Capture the cell that displays the provided text and extract its [X, Y] central coordinate. 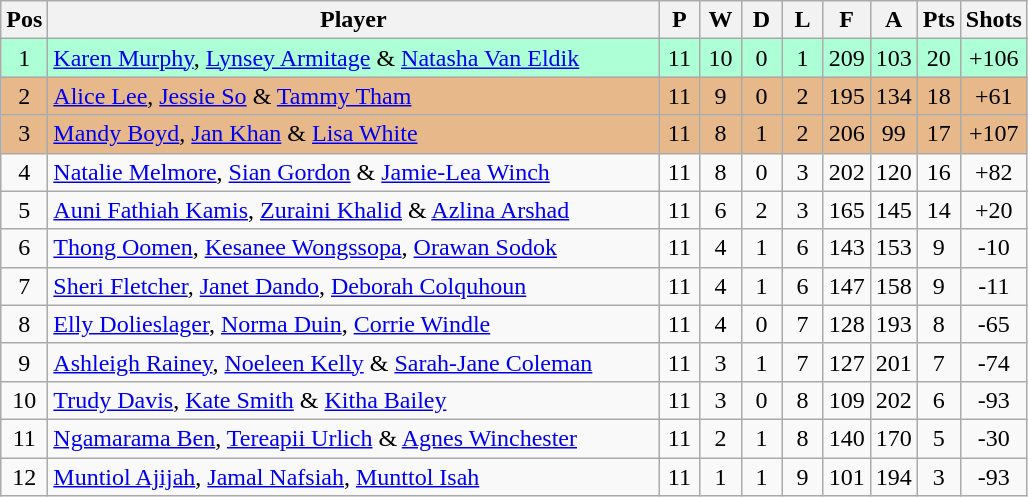
140 [846, 438]
-11 [994, 286]
209 [846, 58]
103 [894, 58]
127 [846, 362]
W [720, 20]
194 [894, 477]
+61 [994, 96]
158 [894, 286]
+20 [994, 210]
Auni Fathiah Kamis, Zuraini Khalid & Azlina Arshad [354, 210]
Pts [938, 20]
120 [894, 172]
193 [894, 324]
134 [894, 96]
+106 [994, 58]
-10 [994, 248]
20 [938, 58]
Pos [24, 20]
101 [846, 477]
D [762, 20]
Alice Lee, Jessie So & Tammy Tham [354, 96]
109 [846, 400]
Mandy Boyd, Jan Khan & Lisa White [354, 134]
Shots [994, 20]
14 [938, 210]
Ashleigh Rainey, Noeleen Kelly & Sarah-Jane Coleman [354, 362]
Thong Oomen, Kesanee Wongssopa, Orawan Sodok [354, 248]
201 [894, 362]
128 [846, 324]
206 [846, 134]
-65 [994, 324]
Ngamarama Ben, Tereapii Urlich & Agnes Winchester [354, 438]
+107 [994, 134]
145 [894, 210]
195 [846, 96]
Elly Dolieslager, Norma Duin, Corrie Windle [354, 324]
17 [938, 134]
+82 [994, 172]
153 [894, 248]
12 [24, 477]
Trudy Davis, Kate Smith & Kitha Bailey [354, 400]
-74 [994, 362]
165 [846, 210]
Natalie Melmore, Sian Gordon & Jamie-Lea Winch [354, 172]
99 [894, 134]
Muntiol Ajijah, Jamal Nafsiah, Munttol Isah [354, 477]
P [680, 20]
18 [938, 96]
Karen Murphy, Lynsey Armitage & Natasha Van Eldik [354, 58]
Player [354, 20]
16 [938, 172]
147 [846, 286]
143 [846, 248]
F [846, 20]
Sheri Fletcher, Janet Dando, Deborah Colquhoun [354, 286]
-30 [994, 438]
170 [894, 438]
L [802, 20]
A [894, 20]
